From the cell containing the given text, extract its center point as [X, Y] coordinate. 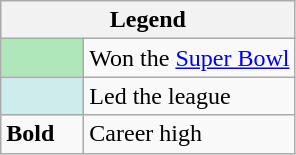
Legend [148, 20]
Led the league [190, 96]
Won the Super Bowl [190, 58]
Career high [190, 134]
Bold [42, 134]
